For the text-containing cell, return its midpoint in (x, y) coordinate format. 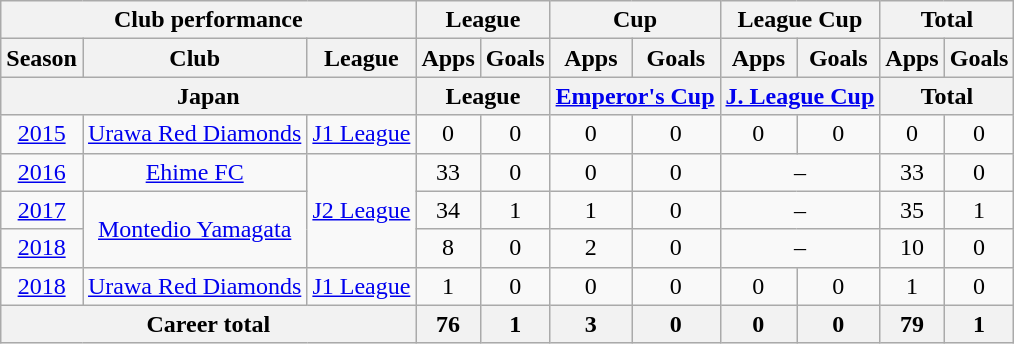
Season (42, 58)
79 (912, 324)
Career total (208, 324)
34 (448, 210)
8 (448, 248)
Ehime FC (194, 172)
2 (591, 248)
Cup (635, 20)
2017 (42, 210)
Club (194, 58)
35 (912, 210)
10 (912, 248)
Emperor's Cup (635, 96)
League Cup (800, 20)
2016 (42, 172)
2015 (42, 134)
Montedio Yamagata (194, 229)
76 (448, 324)
3 (591, 324)
Club performance (208, 20)
Japan (208, 96)
J2 League (362, 210)
J. League Cup (800, 96)
